Scan for the cell matching the given text and deliver its (x, y) coordinate at center. 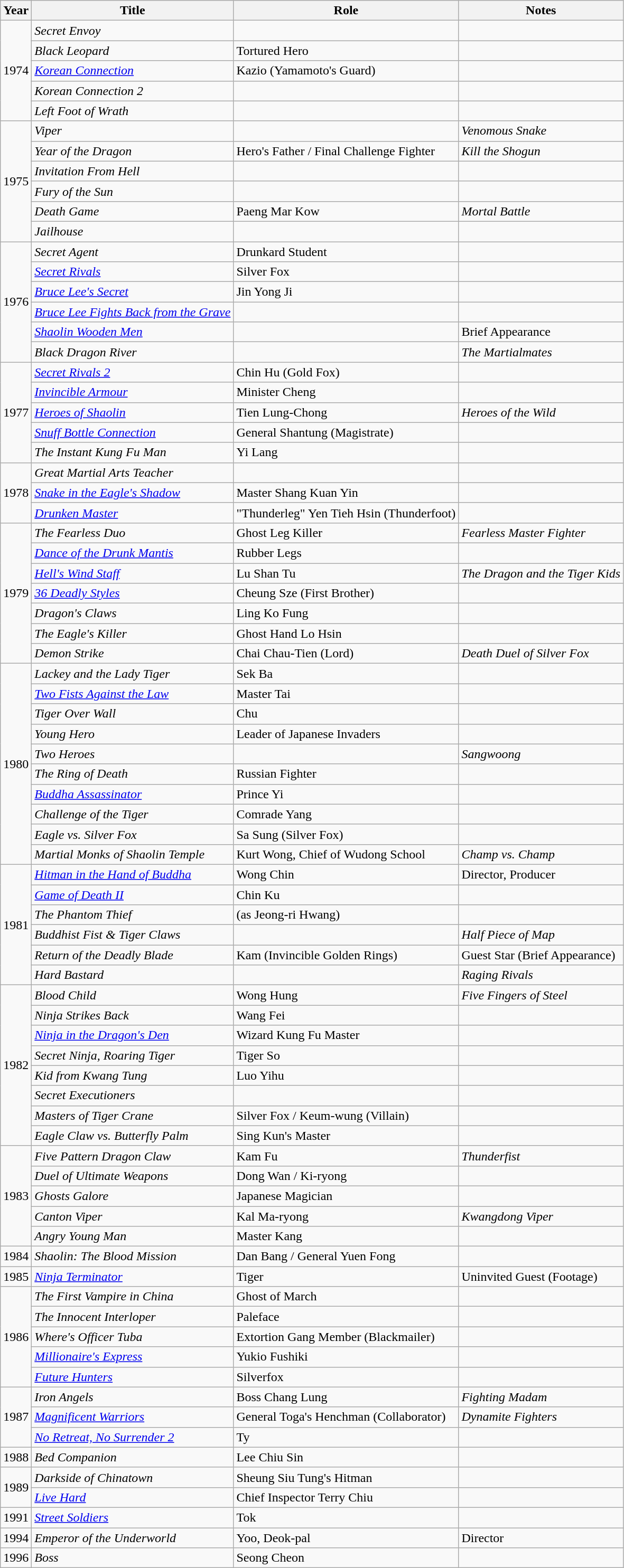
Canton Viper (133, 1216)
Chin Hu (Gold Fox) (346, 372)
Sing Kun's Master (346, 1136)
1982 (16, 1065)
Half Piece of Map (541, 935)
Demon Strike (133, 654)
Jailhouse (133, 231)
Snuff Bottle Connection (133, 432)
Ninja Strikes Back (133, 1015)
Ghosts Galore (133, 1196)
Dan Bang / General Yuen Fong (346, 1257)
Invitation From Hell (133, 171)
1981 (16, 924)
Future Hunters (133, 1377)
Tien Lung-Chong (346, 412)
Two Heroes (133, 754)
Notes (541, 11)
Wizard Kung Fu Master (346, 1035)
Boss Chang Lung (346, 1397)
Wong Chin (346, 874)
General Shantung (Magistrate) (346, 432)
Heroes of the Wild (541, 412)
(as Jeong-ri Hwang) (346, 915)
Luo Yihu (346, 1075)
36 Deadly Styles (133, 593)
The Martialmates (541, 352)
Angry Young Man (133, 1236)
Russian Fighter (346, 774)
Champ vs. Champ (541, 854)
Game of Death II (133, 895)
1989 (16, 1487)
Challenge of the Tiger (133, 814)
The Innocent Interloper (133, 1317)
Black Dragon River (133, 352)
Fury of the Sun (133, 191)
The Eagle's Killer (133, 634)
Secret Rivals 2 (133, 372)
Death Duel of Silver Fox (541, 654)
Dynamite Fighters (541, 1417)
Bruce Lee's Secret (133, 292)
Invincible Armour (133, 392)
1980 (16, 764)
Rubber Legs (346, 553)
Ninja Terminator (133, 1277)
1984 (16, 1257)
Secret Agent (133, 252)
Martial Monks of Shaolin Temple (133, 854)
1987 (16, 1417)
Young Hero (133, 734)
Buddha Assassinator (133, 794)
Drunken Master (133, 513)
The Instant Kung Fu Man (133, 452)
1978 (16, 493)
Wang Fei (346, 1015)
Tiger (346, 1277)
Jin Yong Ji (346, 292)
Role (346, 11)
Tortured Hero (346, 51)
Bruce Lee Fights Back from the Grave (133, 312)
Seong Cheon (346, 1558)
Hitman in the Hand of Buddha (133, 874)
Title (133, 11)
Korean Connection 2 (133, 91)
Director (541, 1538)
Ty (346, 1437)
Secret Rivals (133, 272)
Yoo, Deok-pal (346, 1538)
Fearless Master Fighter (541, 533)
Where's Officer Tuba (133, 1337)
1974 (16, 71)
Viper (133, 131)
1988 (16, 1457)
Guest Star (Brief Appearance) (541, 955)
Secret Ninja, Roaring Tiger (133, 1055)
Chai Chau-Tien (Lord) (346, 654)
Secret Executioners (133, 1095)
Tiger So (346, 1055)
Raging Rivals (541, 975)
Hell's Wind Staff (133, 573)
Iron Angels (133, 1397)
Kill the Shogun (541, 151)
1979 (16, 593)
Comrade Yang (346, 814)
Korean Connection (133, 71)
Live Hard (133, 1497)
1977 (16, 412)
Two Fists Against the Law (133, 694)
Kid from Kwang Tung (133, 1075)
General Toga's Henchman (Collaborator) (346, 1417)
1975 (16, 181)
Ghost Leg Killer (346, 533)
Paeng Mar Kow (346, 211)
Thunderfist (541, 1156)
Sa Sung (Silver Fox) (346, 834)
The Dragon and the Tiger Kids (541, 573)
1976 (16, 302)
Drunkard Student (346, 252)
Emperor of the Underworld (133, 1538)
Duel of Ultimate Weapons (133, 1176)
The Fearless Duo (133, 533)
Kazio (Yamamoto's Guard) (346, 71)
1985 (16, 1277)
Minister Cheng (346, 392)
Millionaire's Express (133, 1357)
Ling Ko Fung (346, 613)
1994 (16, 1538)
Uninvited Guest (Footage) (541, 1277)
Secret Envoy (133, 31)
Dragon's Claws (133, 613)
1991 (16, 1517)
Death Game (133, 211)
The Ring of Death (133, 774)
Kal Ma-ryong (346, 1216)
1986 (16, 1337)
Yukio Fushiki (346, 1357)
Director, Producer (541, 874)
Shaolin: The Blood Mission (133, 1257)
Kwangdong Viper (541, 1216)
Hard Bastard (133, 975)
Ghost Hand Lo Hsin (346, 634)
Boss (133, 1558)
Return of the Deadly Blade (133, 955)
Black Leopard (133, 51)
Five Pattern Dragon Claw (133, 1156)
Year (16, 11)
Bed Companion (133, 1457)
Lee Chiu Sin (346, 1457)
Tok (346, 1517)
The Phantom Thief (133, 915)
Paleface (346, 1317)
Buddhist Fist & Tiger Claws (133, 935)
1983 (16, 1196)
Brief Appearance (541, 332)
Kam (Invincible Golden Rings) (346, 955)
Chief Inspector Terry Chiu (346, 1497)
Five Fingers of Steel (541, 995)
Lu Shan Tu (346, 573)
Ghost of March (346, 1297)
Tiger Over Wall (133, 714)
Dong Wan / Ki-ryong (346, 1176)
Great Martial Arts Teacher (133, 473)
Master Tai (346, 694)
"Thunderleg" Yen Tieh Hsin (Thunderfoot) (346, 513)
Wong Hung (346, 995)
Silver Fox (346, 272)
Mortal Battle (541, 211)
Master Kang (346, 1236)
Chu (346, 714)
Sangwoong (541, 754)
The First Vampire in China (133, 1297)
Extortion Gang Member (Blackmailer) (346, 1337)
Master Shang Kuan Yin (346, 493)
Chin Ku (346, 895)
Japanese Magician (346, 1196)
Silverfox (346, 1377)
Fighting Madam (541, 1397)
Kurt Wong, Chief of Wudong School (346, 854)
Darkside of Chinatown (133, 1477)
Eagle Claw vs. Butterfly Palm (133, 1136)
Shaolin Wooden Men (133, 332)
Hero's Father / Final Challenge Fighter (346, 151)
Ninja in the Dragon's Den (133, 1035)
Prince Yi (346, 794)
Leader of Japanese Invaders (346, 734)
1996 (16, 1558)
Kam Fu (346, 1156)
Heroes of Shaolin (133, 412)
Sheung Siu Tung's Hitman (346, 1477)
Lackey and the Lady Tiger (133, 674)
Year of the Dragon (133, 151)
Street Soldiers (133, 1517)
Snake in the Eagle's Shadow (133, 493)
Cheung Sze (First Brother) (346, 593)
Blood Child (133, 995)
Dance of the Drunk Mantis (133, 553)
Yi Lang (346, 452)
Eagle vs. Silver Fox (133, 834)
Magnificent Warriors (133, 1417)
Venomous Snake (541, 131)
Silver Fox / Keum-wung (Villain) (346, 1116)
Masters of Tiger Crane (133, 1116)
Left Foot of Wrath (133, 111)
Sek Ba (346, 674)
No Retreat, No Surrender 2 (133, 1437)
